Return the (X, Y) coordinate for the center point of the cell that contains the specified text.  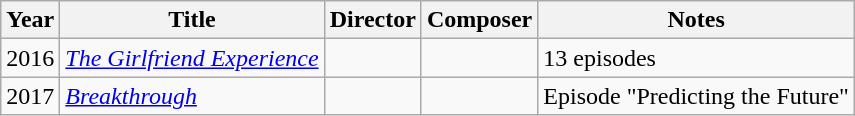
Notes (696, 20)
Breakthrough (192, 96)
Director (372, 20)
Episode "Predicting the Future" (696, 96)
2016 (30, 58)
Composer (479, 20)
Title (192, 20)
The Girlfriend Experience (192, 58)
Year (30, 20)
13 episodes (696, 58)
2017 (30, 96)
